Detect which cell encompasses the target text, then output its [X, Y] center coordinate. 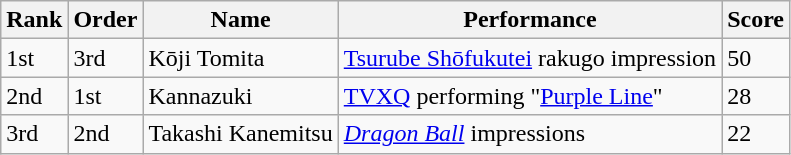
TVXQ performing "Purple Line" [530, 96]
Dragon Ball impressions [530, 134]
Name [240, 20]
Takashi Kanemitsu [240, 134]
Kōji Tomita [240, 58]
28 [756, 96]
22 [756, 134]
Tsurube Shōfukutei rakugo impression [530, 58]
Order [106, 20]
Performance [530, 20]
Score [756, 20]
Kannazuki [240, 96]
Rank [34, 20]
50 [756, 58]
